Detect which cell encompasses the target text, then output its (x, y) center coordinate. 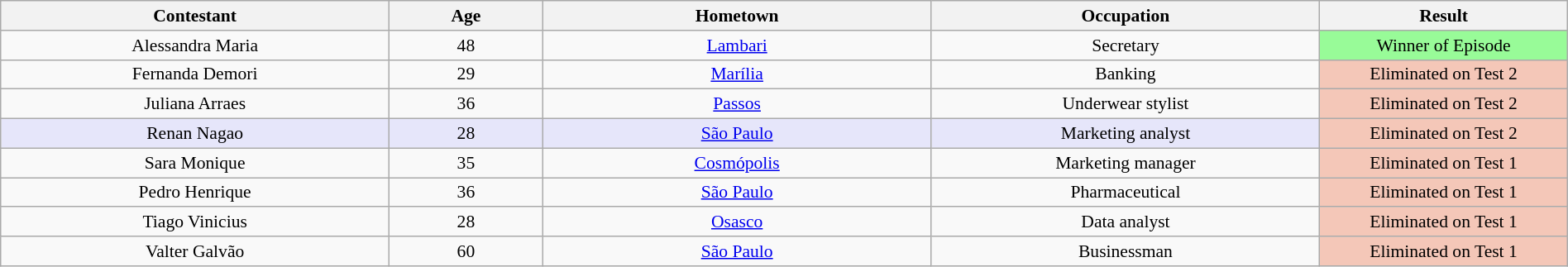
Winner of Episode (1444, 45)
Banking (1126, 74)
Underwear stylist (1126, 104)
35 (466, 163)
Tiago Vinicius (195, 222)
48 (466, 45)
Renan Nagao (195, 134)
Lambari (737, 45)
Contestant (195, 16)
Sara Monique (195, 163)
Juliana Arraes (195, 104)
Secretary (1126, 45)
Fernanda Demori (195, 74)
Marília (737, 74)
Age (466, 16)
Cosmópolis (737, 163)
29 (466, 74)
Occupation (1126, 16)
Marketing manager (1126, 163)
Osasco (737, 222)
Data analyst (1126, 222)
Marketing analyst (1126, 134)
Valter Galvão (195, 251)
Businessman (1126, 251)
Hometown (737, 16)
Alessandra Maria (195, 45)
Passos (737, 104)
Pedro Henrique (195, 193)
Pharmaceutical (1126, 193)
Result (1444, 16)
60 (466, 251)
